Pinpoint the cell where the given text exists, returning its [x, y] midpoint coordinate. 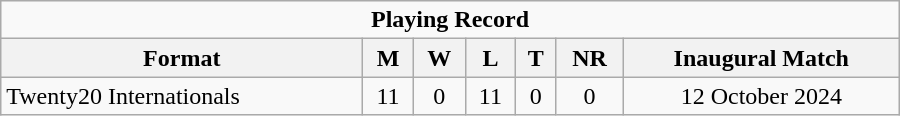
NR [590, 58]
W [439, 58]
Playing Record [450, 20]
Format [182, 58]
M [388, 58]
T [536, 58]
Inaugural Match [761, 58]
L [490, 58]
12 October 2024 [761, 96]
Twenty20 Internationals [182, 96]
